Search for the cell housing the specified text and yield its (X, Y) center coordinate. 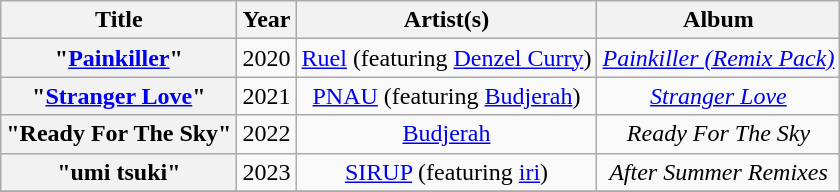
Year (266, 20)
"umi tsuki" (119, 172)
After Summer Remixes (718, 172)
Title (119, 20)
Ready For The Sky (718, 134)
"Ready For The Sky" (119, 134)
Stranger Love (718, 96)
"Painkiller" (119, 58)
SIRUP (featuring iri) (446, 172)
2023 (266, 172)
PNAU (featuring Budjerah) (446, 96)
Artist(s) (446, 20)
2021 (266, 96)
Painkiller (Remix Pack) (718, 58)
Album (718, 20)
2022 (266, 134)
2020 (266, 58)
"Stranger Love" (119, 96)
Ruel (featuring Denzel Curry) (446, 58)
Budjerah (446, 134)
